For the text-containing cell, return its midpoint in (X, Y) coordinate format. 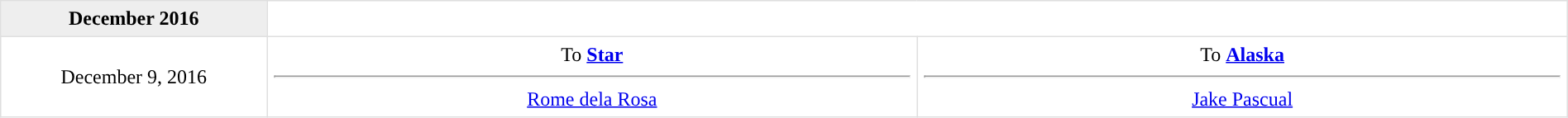
To StarRome dela Rosa (592, 77)
December 9, 2016 (134, 77)
December 2016 (134, 19)
To AlaskaJake Pascual (1242, 77)
